Determine the (X, Y) coordinate at the center of the cell enclosing the given text.  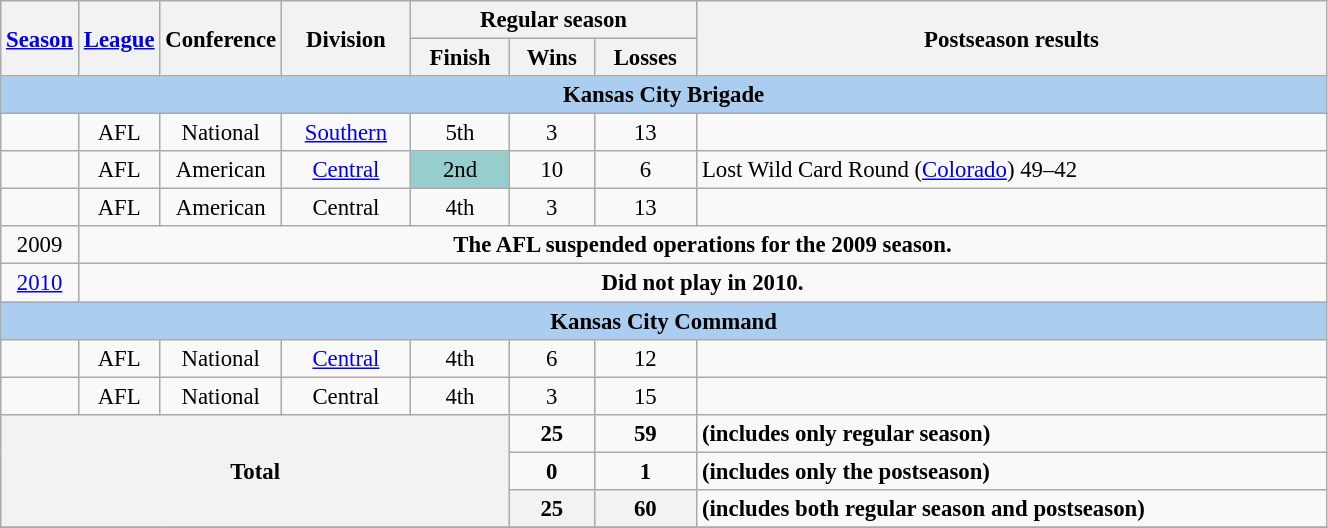
59 (646, 433)
Season (40, 38)
Did not play in 2010. (702, 283)
The AFL suspended operations for the 2009 season. (702, 245)
Lost Wild Card Round (Colorado) 49–42 (1012, 170)
(includes only the postseason) (1012, 471)
2nd (460, 170)
2010 (40, 283)
2009 (40, 245)
1 (646, 471)
15 (646, 396)
Losses (646, 58)
5th (460, 133)
12 (646, 358)
Finish (460, 58)
Kansas City Command (664, 321)
League (118, 38)
Postseason results (1012, 38)
(includes only regular season) (1012, 433)
0 (552, 471)
Kansas City Brigade (664, 95)
Regular season (553, 20)
60 (646, 509)
10 (552, 170)
Wins (552, 58)
Division (346, 38)
Southern (346, 133)
Conference (221, 38)
(includes both regular season and postseason) (1012, 509)
Total (256, 470)
